Determine the [x, y] coordinate at the center of the cell enclosing the given text.  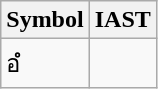
อํ [45, 64]
Symbol [45, 20]
IAST [122, 20]
